Identify which cell holds the provided text, then report its (X, Y) central coordinate. 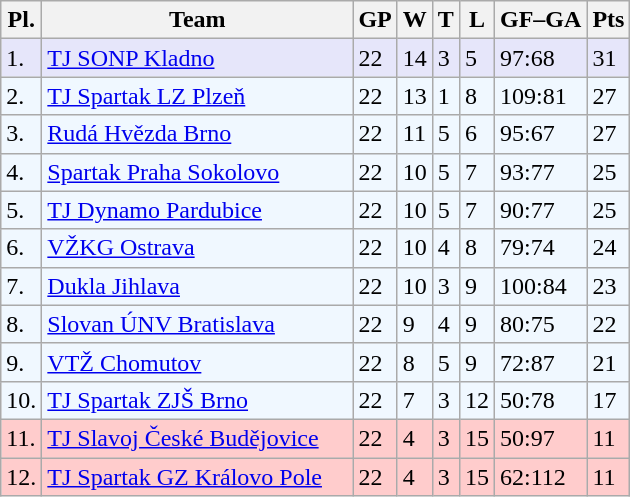
Slovan ÚNV Bratislava (198, 324)
100:84 (540, 286)
23 (608, 286)
12. (22, 477)
93:77 (540, 172)
Team (198, 20)
VTŽ Chomutov (198, 362)
80:75 (540, 324)
7. (22, 286)
Rudá Hvězda Brno (198, 134)
Pts (608, 20)
21 (608, 362)
4. (22, 172)
TJ Dynamo Pardubice (198, 210)
W (414, 20)
Pl. (22, 20)
11. (22, 438)
17 (608, 400)
9. (22, 362)
1. (22, 58)
Spartak Praha Sokolovo (198, 172)
24 (608, 248)
VŽKG Ostrava (198, 248)
109:81 (540, 96)
50:78 (540, 400)
TJ SONP Kladno (198, 58)
GF–GA (540, 20)
31 (608, 58)
8. (22, 324)
90:77 (540, 210)
Dukla Jihlava (198, 286)
72:87 (540, 362)
TJ Slavoj České Budějovice (198, 438)
TJ Spartak LZ Plzeň (198, 96)
13 (414, 96)
T (446, 20)
97:68 (540, 58)
6. (22, 248)
1 (446, 96)
12 (476, 400)
TJ Spartak ZJŠ Brno (198, 400)
L (476, 20)
2. (22, 96)
3. (22, 134)
GP (375, 20)
62:112 (540, 477)
95:67 (540, 134)
50:97 (540, 438)
79:74 (540, 248)
14 (414, 58)
TJ Spartak GZ Královo Pole (198, 477)
10. (22, 400)
5. (22, 210)
6 (476, 134)
